Return [x, y] of the center of cell containing provided text 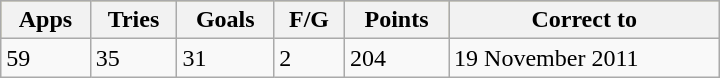
F/G [310, 20]
35 [134, 58]
19 November 2011 [584, 58]
59 [46, 58]
Points [396, 20]
Correct to [584, 20]
Goals [226, 20]
Apps [46, 20]
204 [396, 58]
Tries [134, 20]
2 [310, 58]
31 [226, 58]
